Pinpoint the cell where the given text exists, returning its (x, y) midpoint coordinate. 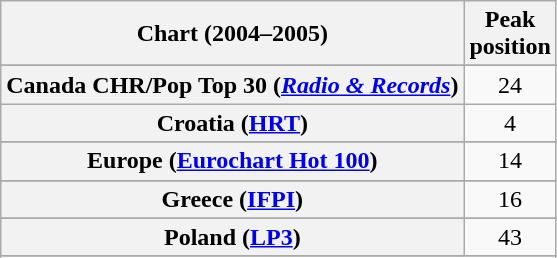
Croatia (HRT) (232, 123)
Poland (LP3) (232, 237)
Canada CHR/Pop Top 30 (Radio & Records) (232, 85)
Europe (Eurochart Hot 100) (232, 161)
Greece (IFPI) (232, 199)
4 (510, 123)
Chart (2004–2005) (232, 34)
Peakposition (510, 34)
43 (510, 237)
24 (510, 85)
16 (510, 199)
14 (510, 161)
